For the text-containing cell, return its midpoint in (X, Y) coordinate format. 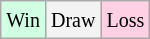
Draw (72, 20)
Win (24, 20)
Loss (126, 20)
